Provide the [X, Y] coordinate of the cell's center where the given text is located.  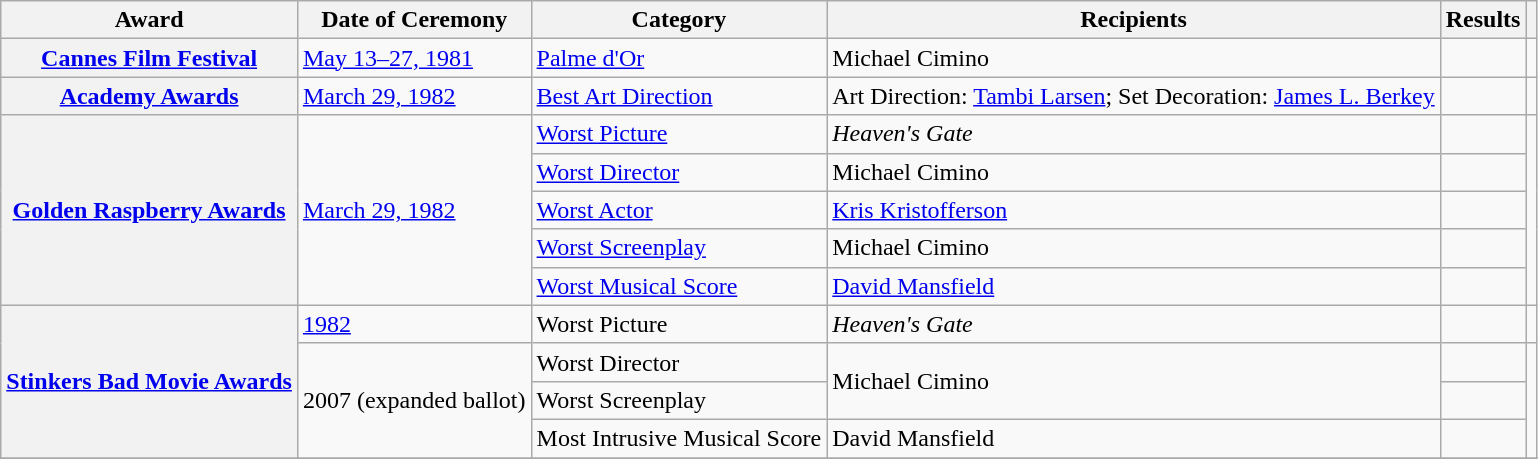
Kris Kristofferson [1134, 210]
Award [150, 20]
Best Art Direction [679, 96]
Worst Actor [679, 210]
Most Intrusive Musical Score [679, 438]
Recipients [1134, 20]
Academy Awards [150, 96]
Category [679, 20]
Stinkers Bad Movie Awards [150, 381]
Worst Musical Score [679, 286]
Art Direction: Tambi Larsen; Set Decoration: James L. Berkey [1134, 96]
Cannes Film Festival [150, 58]
May 13–27, 1981 [414, 58]
Results [1483, 20]
1982 [414, 324]
2007 (expanded ballot) [414, 400]
Golden Raspberry Awards [150, 210]
Date of Ceremony [414, 20]
Palme d'Or [679, 58]
